Return the (X, Y) coordinate for the center point of the cell that contains the specified text.  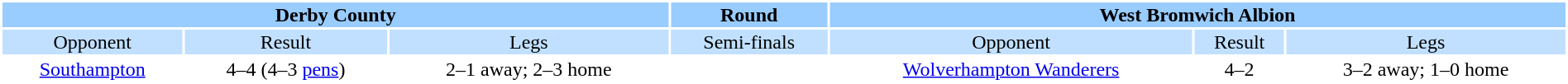
Round (749, 15)
Semi-finals (749, 42)
2–1 away; 2–3 home (528, 69)
4–4 (4–3 pens) (285, 69)
3–2 away; 1–0 home (1426, 69)
West Bromwich Albion (1198, 15)
Derby County (336, 15)
4–2 (1239, 69)
Southampton (93, 69)
Wolverhampton Wanderers (1011, 69)
